Capture the cell that displays the provided text and extract its [X, Y] central coordinate. 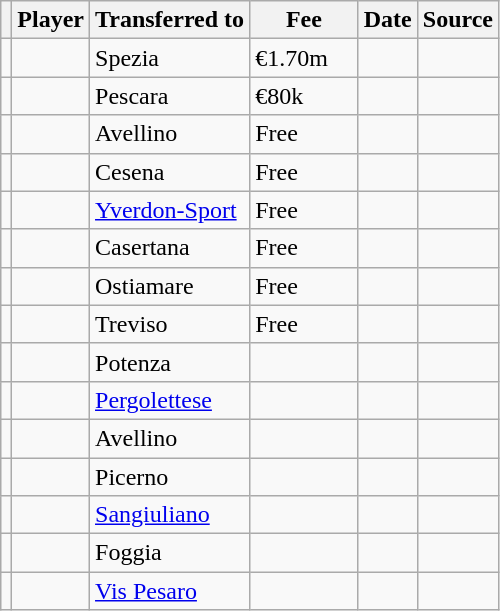
Fee [304, 20]
Vis Pesaro [170, 591]
Spezia [170, 58]
Treviso [170, 324]
Casertana [170, 248]
€80k [304, 96]
Potenza [170, 362]
Sangiuliano [170, 515]
Ostiamare [170, 286]
Date [388, 20]
Yverdon-Sport [170, 210]
Transferred to [170, 20]
Source [458, 20]
Pergolettese [170, 400]
€1.70m [304, 58]
Foggia [170, 553]
Pescara [170, 96]
Player [51, 20]
Cesena [170, 172]
Picerno [170, 477]
